Provide the [x, y] coordinate of the cell's center where the given text is located.  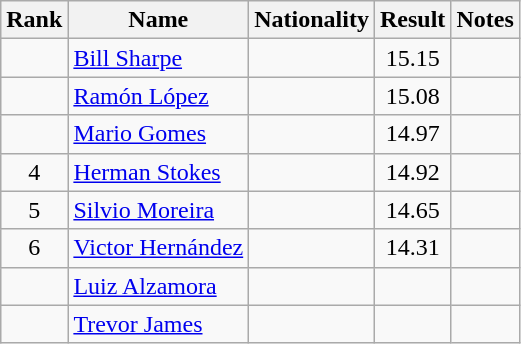
4 [34, 172]
14.97 [412, 134]
15.15 [412, 58]
Herman Stokes [158, 172]
Result [412, 20]
Mario Gomes [158, 134]
14.92 [412, 172]
5 [34, 210]
Notes [485, 20]
15.08 [412, 96]
Nationality [312, 20]
Bill Sharpe [158, 58]
Ramón López [158, 96]
Name [158, 20]
6 [34, 248]
Victor Hernández [158, 248]
14.31 [412, 248]
Luiz Alzamora [158, 286]
14.65 [412, 210]
Rank [34, 20]
Trevor James [158, 324]
Silvio Moreira [158, 210]
